Identify which cell holds the provided text, then report its (X, Y) central coordinate. 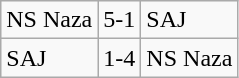
1-4 (120, 58)
5-1 (120, 20)
